Capture the cell that displays the provided text and extract its (X, Y) central coordinate. 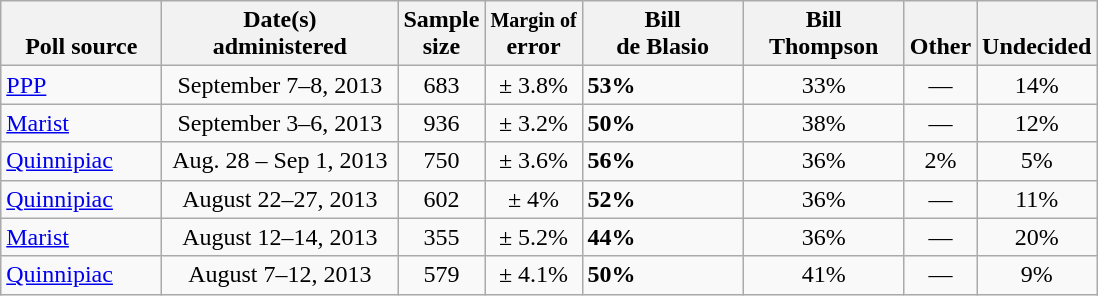
56% (662, 161)
Undecided (1037, 34)
± 3.8% (534, 85)
750 (442, 161)
683 (442, 85)
Date(s)administered (280, 34)
Poll source (82, 34)
± 3.2% (534, 123)
Billde Blasio (662, 34)
20% (1037, 237)
August 22–27, 2013 (280, 199)
Other (940, 34)
± 4.1% (534, 275)
12% (1037, 123)
936 (442, 123)
579 (442, 275)
± 4% (534, 199)
± 5.2% (534, 237)
38% (824, 123)
5% (1037, 161)
September 7–8, 2013 (280, 85)
Aug. 28 – Sep 1, 2013 (280, 161)
PPP (82, 85)
BillThompson (824, 34)
52% (662, 199)
41% (824, 275)
44% (662, 237)
9% (1037, 275)
Samplesize (442, 34)
Margin oferror (534, 34)
33% (824, 85)
August 7–12, 2013 (280, 275)
2% (940, 161)
August 12–14, 2013 (280, 237)
53% (662, 85)
14% (1037, 85)
11% (1037, 199)
602 (442, 199)
± 3.6% (534, 161)
355 (442, 237)
September 3–6, 2013 (280, 123)
